Capture the cell that displays the provided text and extract its [x, y] central coordinate. 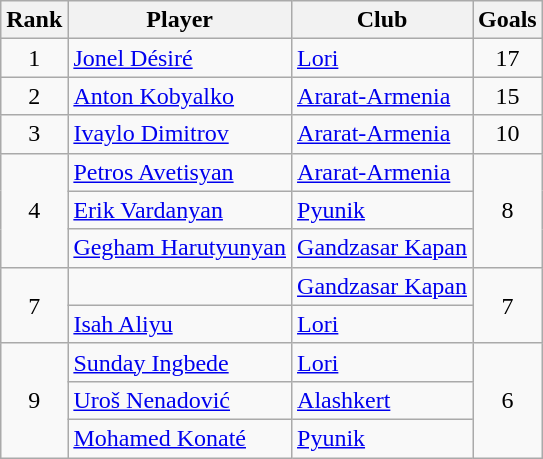
Isah Aliyu [180, 324]
Gegham Harutyunyan [180, 248]
1 [34, 58]
Club [382, 20]
9 [34, 400]
10 [507, 134]
Uroš Nenadović [180, 400]
17 [507, 58]
Petros Avetisyan [180, 172]
8 [507, 210]
Mohamed Konaté [180, 438]
3 [34, 134]
Alashkert [382, 400]
Rank [34, 20]
Anton Kobyalko [180, 96]
Erik Vardanyan [180, 210]
Sunday Ingbede [180, 362]
Goals [507, 20]
2 [34, 96]
15 [507, 96]
Jonel Désiré [180, 58]
4 [34, 210]
Ivaylo Dimitrov [180, 134]
6 [507, 400]
Player [180, 20]
